Capture the cell that displays the provided text and extract its (X, Y) central coordinate. 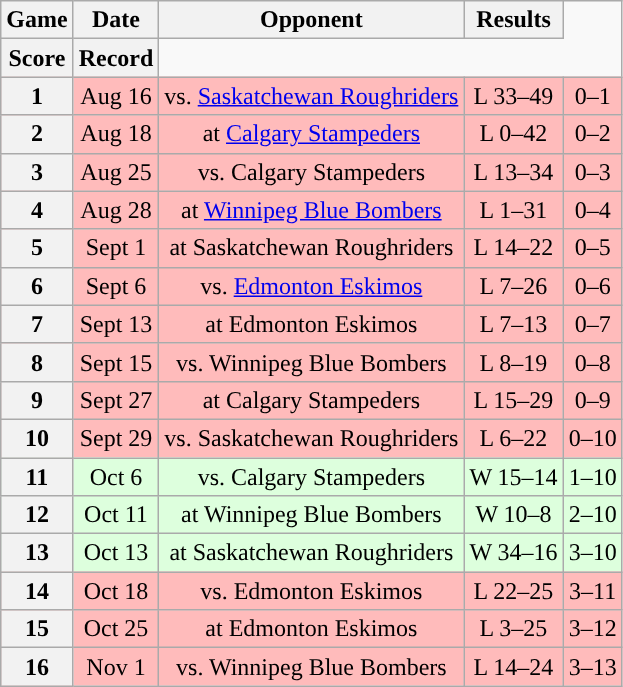
0–4 (592, 210)
11 (37, 477)
L 7–13 (514, 324)
Opponent (312, 20)
0–1 (592, 96)
3–12 (592, 629)
15 (37, 629)
Results (514, 20)
9 (37, 400)
14 (37, 591)
W 15–14 (514, 477)
7 (37, 324)
0–2 (592, 134)
3–11 (592, 591)
L 6–22 (514, 438)
Score (37, 58)
Aug 16 (116, 96)
W 10–8 (514, 515)
Oct 18 (116, 591)
Oct 25 (116, 629)
5 (37, 248)
3–13 (592, 667)
Sept 29 (116, 438)
13 (37, 553)
Sept 15 (116, 362)
6 (37, 286)
L 33–49 (514, 96)
2–10 (592, 515)
L 14–24 (514, 667)
4 (37, 210)
Sept 1 (116, 248)
0–8 (592, 362)
L 7–26 (514, 286)
L 13–34 (514, 172)
0–6 (592, 286)
L 8–19 (514, 362)
1–10 (592, 477)
Sept 27 (116, 400)
Oct 13 (116, 553)
L 15–29 (514, 400)
0–10 (592, 438)
Sept 6 (116, 286)
Date (116, 20)
Game (37, 20)
L 3–25 (514, 629)
Aug 25 (116, 172)
Oct 11 (116, 515)
0–3 (592, 172)
L 22–25 (514, 591)
12 (37, 515)
W 34–16 (514, 553)
0–5 (592, 248)
Oct 6 (116, 477)
Nov 1 (116, 667)
2 (37, 134)
Aug 28 (116, 210)
L 0–42 (514, 134)
Aug 18 (116, 134)
0–7 (592, 324)
L 1–31 (514, 210)
16 (37, 667)
Record (116, 58)
10 (37, 438)
3 (37, 172)
Sept 13 (116, 324)
L 14–22 (514, 248)
1 (37, 96)
3–10 (592, 553)
8 (37, 362)
0–9 (592, 400)
